For the text-containing cell, return its midpoint in (x, y) coordinate format. 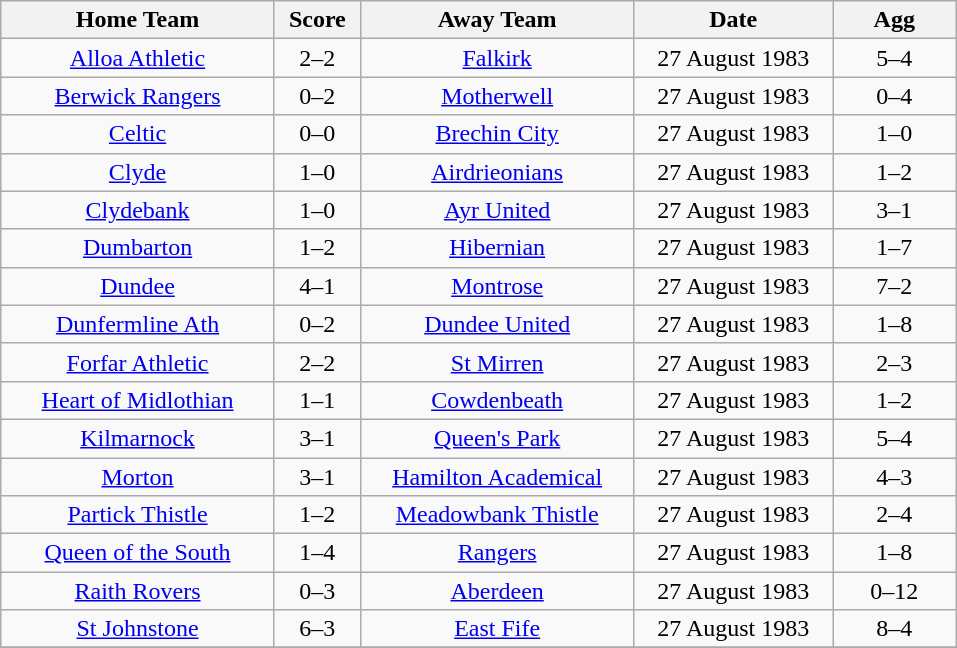
Montrose (497, 286)
Dundee (138, 286)
Cowdenbeath (497, 400)
Alloa Athletic (138, 58)
Dunfermline Ath (138, 324)
Falkirk (497, 58)
Aberdeen (497, 591)
Dumbarton (138, 248)
1–4 (317, 553)
2–3 (894, 362)
8–4 (894, 629)
Partick Thistle (138, 515)
St Mirren (497, 362)
Away Team (497, 20)
Kilmarnock (138, 438)
Clydebank (138, 210)
Queen's Park (497, 438)
Score (317, 20)
Motherwell (497, 96)
1–7 (894, 248)
Airdrieonians (497, 172)
0–0 (317, 134)
0–4 (894, 96)
Hamilton Academical (497, 477)
4–3 (894, 477)
4–1 (317, 286)
1–1 (317, 400)
St Johnstone (138, 629)
Celtic (138, 134)
Date (734, 20)
Morton (138, 477)
Hibernian (497, 248)
Clyde (138, 172)
Ayr United (497, 210)
Home Team (138, 20)
2–4 (894, 515)
East Fife (497, 629)
Heart of Midlothian (138, 400)
0–3 (317, 591)
Meadowbank Thistle (497, 515)
Rangers (497, 553)
Raith Rovers (138, 591)
Forfar Athletic (138, 362)
Dundee United (497, 324)
Agg (894, 20)
7–2 (894, 286)
Berwick Rangers (138, 96)
6–3 (317, 629)
Queen of the South (138, 553)
0–12 (894, 591)
Brechin City (497, 134)
